Extract the [X, Y] coordinate from the center of the cell holding the provided text.  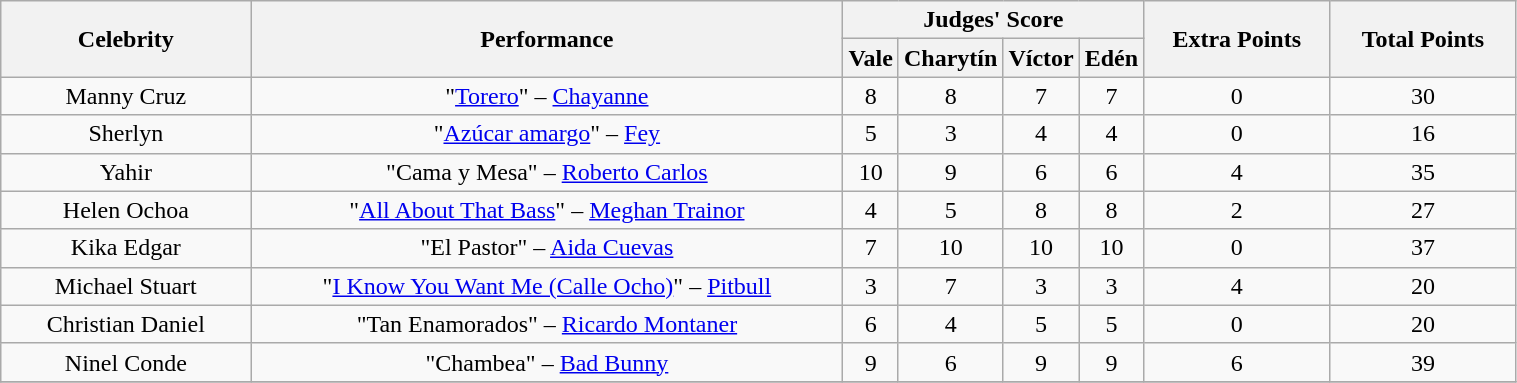
27 [1423, 210]
Manny Cruz [126, 96]
"Azúcar amargo" – Fey [547, 134]
2 [1237, 210]
"Chambea" – Bad Bunny [547, 362]
30 [1423, 96]
37 [1423, 248]
39 [1423, 362]
Total Points [1423, 39]
Extra Points [1237, 39]
Judges' Score [994, 20]
Performance [547, 39]
Helen Ochoa [126, 210]
"El Pastor" – Aida Cuevas [547, 248]
Vale [871, 58]
Yahir [126, 172]
Víctor [1041, 58]
Edén [1111, 58]
Ninel Conde [126, 362]
"Tan Enamorados" – Ricardo Montaner [547, 324]
Celebrity [126, 39]
"All About That Bass" – Meghan Trainor [547, 210]
"I Know You Want Me (Calle Ocho)" – Pitbull [547, 286]
Kika Edgar [126, 248]
Charytín [950, 58]
16 [1423, 134]
Michael Stuart [126, 286]
Sherlyn [126, 134]
Christian Daniel [126, 324]
35 [1423, 172]
"Torero" – Chayanne [547, 96]
"Cama y Mesa" – Roberto Carlos [547, 172]
